From the cell containing the given text, extract its center point as [x, y] coordinate. 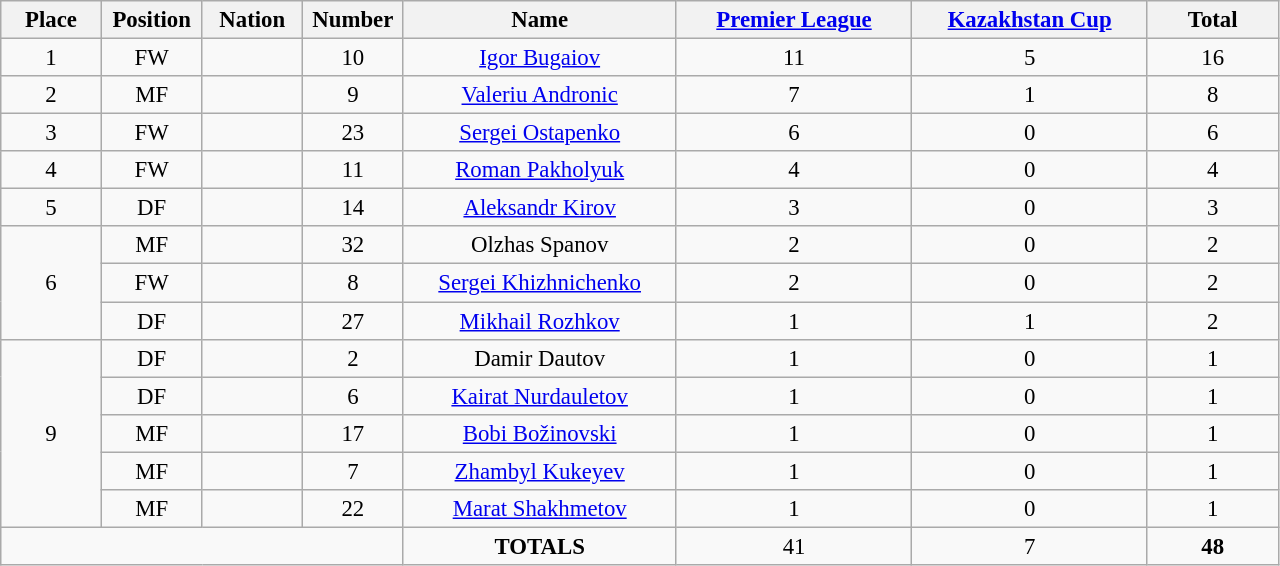
10 [354, 58]
Igor Bugaiov [540, 58]
Sergei Khizhnichenko [540, 283]
22 [354, 509]
Valeriu Andronic [540, 95]
Name [540, 20]
Mikhail Rozhkov [540, 321]
Sergei Ostapenko [540, 133]
16 [1212, 58]
Zhambyl Kukeyev [540, 471]
Number [354, 20]
14 [354, 208]
Nation [252, 20]
48 [1212, 546]
Damir Dautov [540, 358]
Position [152, 20]
Place [52, 20]
Olzhas Spanov [540, 245]
TOTALS [540, 546]
32 [354, 245]
Kazakhstan Cup [1030, 20]
Total [1212, 20]
Kairat Nurdauletov [540, 396]
17 [354, 433]
Bobi Božinovski [540, 433]
Aleksandr Kirov [540, 208]
Roman Pakholyuk [540, 170]
Marat Shakhmetov [540, 509]
41 [794, 546]
23 [354, 133]
Premier League [794, 20]
27 [354, 321]
